Detect which cell encompasses the target text, then output its [x, y] center coordinate. 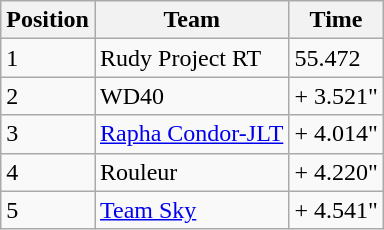
Team [191, 20]
Team Sky [191, 210]
+ 4.220" [336, 172]
2 [48, 96]
4 [48, 172]
+ 4.014" [336, 134]
+ 4.541" [336, 210]
3 [48, 134]
Rouleur [191, 172]
Rapha Condor-JLT [191, 134]
5 [48, 210]
55.472 [336, 58]
Position [48, 20]
Rudy Project RT [191, 58]
+ 3.521" [336, 96]
Time [336, 20]
1 [48, 58]
WD40 [191, 96]
